Extract the [X, Y] coordinate from the center of the cell holding the provided text.  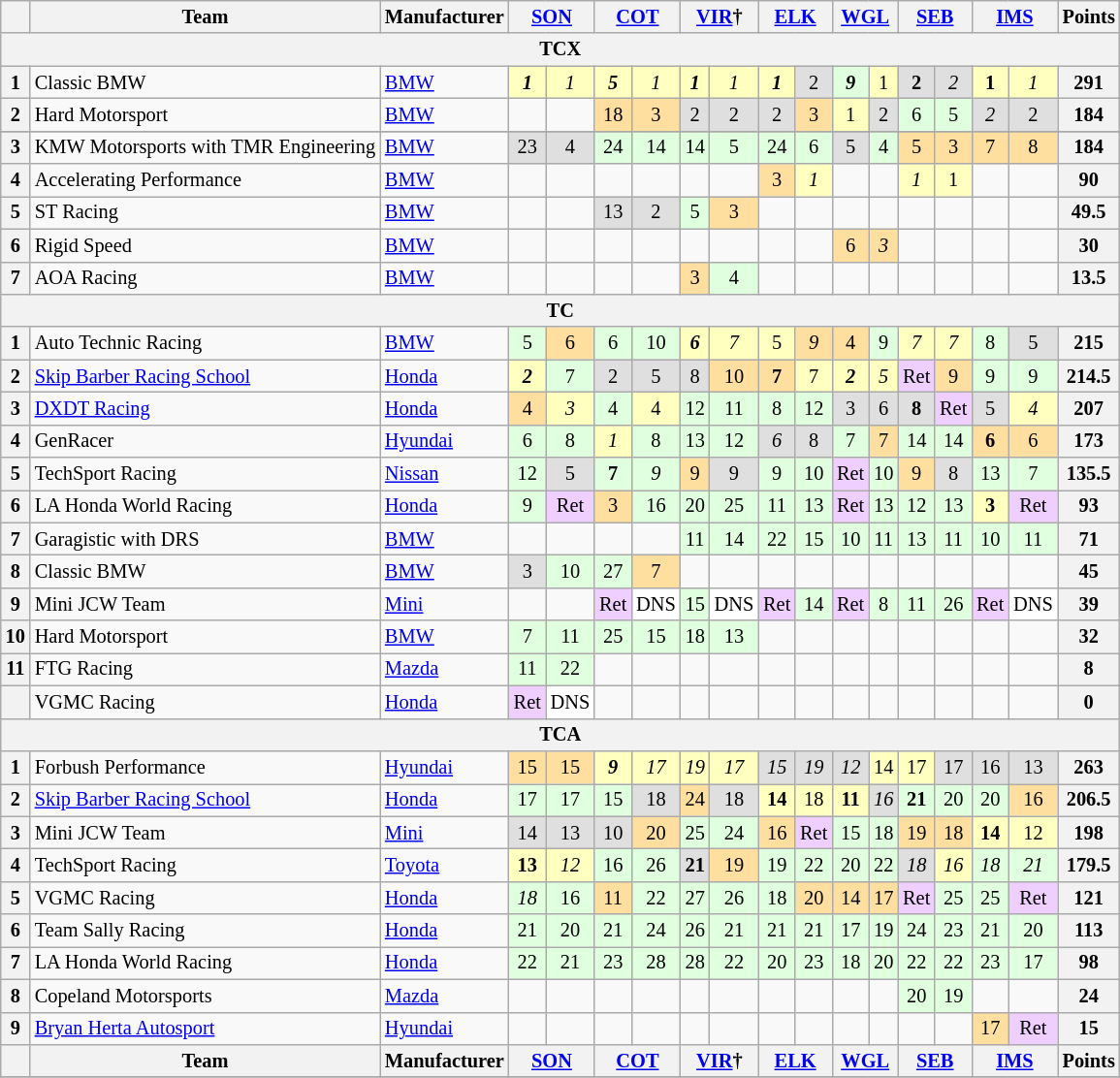
71 [1089, 539]
TC [560, 310]
Auto Technic Racing [206, 343]
93 [1089, 506]
Garagistic with DRS [206, 539]
39 [1089, 604]
Toyota [444, 865]
135.5 [1089, 474]
Bryan Herta Autosport [206, 1029]
206.5 [1089, 800]
98 [1089, 963]
TCX [560, 49]
263 [1089, 767]
49.5 [1089, 212]
Team Sally Racing [206, 931]
GenRacer [206, 441]
121 [1089, 898]
179.5 [1089, 865]
Copeland Motorsports [206, 996]
Accelerating Performance [206, 180]
30 [1089, 245]
TCA [560, 735]
Rigid Speed [206, 245]
291 [1089, 82]
AOA Racing [206, 278]
90 [1089, 180]
FTG Racing [206, 669]
DXDT Racing [206, 408]
Nissan [444, 474]
113 [1089, 931]
207 [1089, 408]
215 [1089, 343]
198 [1089, 833]
KMW Motorsports with TMR Engineering [206, 147]
32 [1089, 637]
13.5 [1089, 278]
0 [1089, 702]
45 [1089, 571]
ST Racing [206, 212]
173 [1089, 441]
214.5 [1089, 376]
Forbush Performance [206, 767]
